Find where the given text appears and provide that cell's center as (X, Y) coordinate. 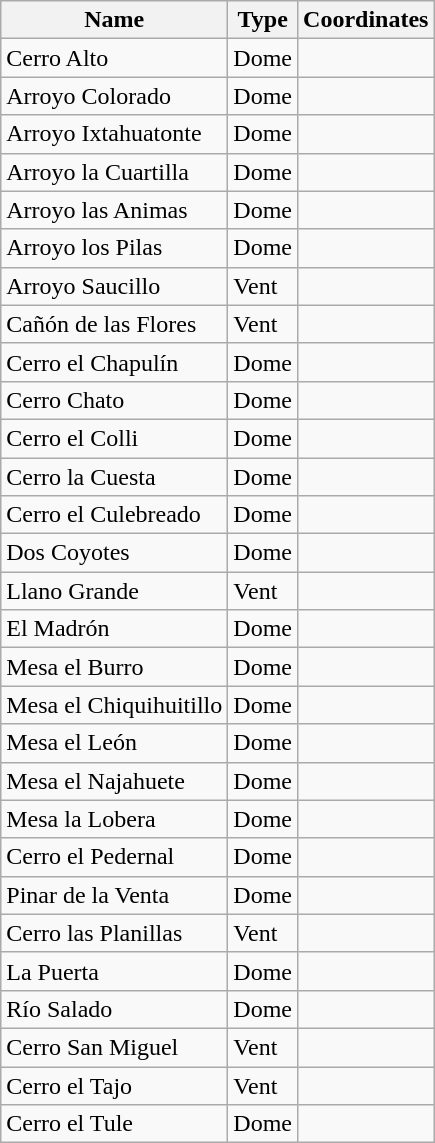
Mesa el León (114, 743)
Cerro Alto (114, 58)
Cerro Chato (114, 400)
Río Salado (114, 1009)
Mesa la Lobera (114, 819)
Arroyo Ixtahuatonte (114, 134)
Arroyo la Cuartilla (114, 172)
Dos Coyotes (114, 553)
Cerro el Tule (114, 1124)
Mesa el Chiquihuitillo (114, 705)
Arroyo Colorado (114, 96)
Cerro San Miguel (114, 1047)
Cerro el Culebreado (114, 515)
Arroyo Saucillo (114, 286)
Cerro las Planillas (114, 933)
Mesa el Najahuete (114, 781)
Coordinates (366, 20)
Mesa el Burro (114, 667)
Cerro el Chapulín (114, 362)
Arroyo las Animas (114, 210)
Cerro el Tajo (114, 1085)
Cañón de las Flores (114, 324)
Cerro el Colli (114, 438)
La Puerta (114, 971)
Cerro el Pedernal (114, 857)
Type (263, 20)
Pinar de la Venta (114, 895)
Llano Grande (114, 591)
Name (114, 20)
Arroyo los Pilas (114, 248)
El Madrón (114, 629)
Cerro la Cuesta (114, 477)
